Provide the (x, y) coordinate of the cell's center where the given text is located.  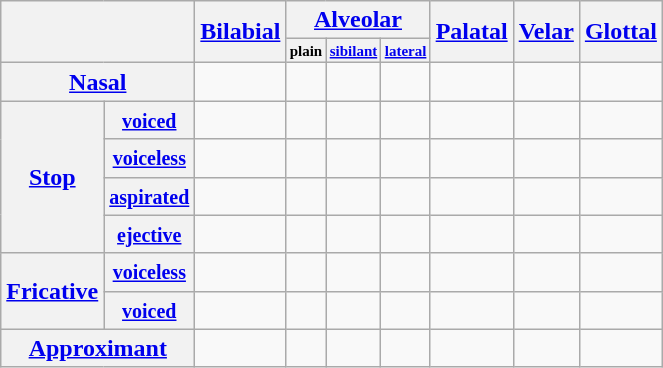
Velar (546, 32)
lateral (406, 51)
sibilant (354, 51)
Approximant (98, 348)
Palatal (472, 32)
aspirated (150, 196)
Bilabial (240, 32)
ejective (150, 234)
Nasal (98, 82)
Stop (52, 177)
plain (306, 51)
Alveolar (358, 20)
Glottal (620, 32)
Fricative (52, 291)
